For the text-containing cell, return its midpoint in (x, y) coordinate format. 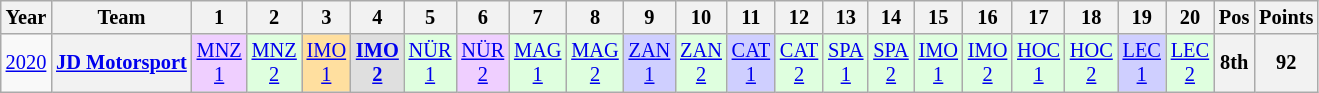
11 (751, 17)
7 (538, 17)
12 (799, 17)
15 (938, 17)
NÜR2 (482, 63)
MAG1 (538, 63)
92 (1286, 63)
10 (701, 17)
ZAN2 (701, 63)
CAT1 (751, 63)
14 (890, 17)
6 (482, 17)
1 (220, 17)
17 (1038, 17)
MAG2 (594, 63)
Team (121, 17)
Points (1286, 17)
20 (1190, 17)
2 (274, 17)
LEC2 (1190, 63)
3 (326, 17)
SPA1 (846, 63)
LEC1 (1142, 63)
8 (594, 17)
18 (1092, 17)
NÜR1 (430, 63)
MNZ1 (220, 63)
Year (26, 17)
HOC1 (1038, 63)
8th (1234, 63)
Pos (1234, 17)
JD Motorsport (121, 63)
SPA2 (890, 63)
13 (846, 17)
2020 (26, 63)
5 (430, 17)
9 (650, 17)
4 (378, 17)
ZAN1 (650, 63)
HOC2 (1092, 63)
CAT2 (799, 63)
16 (988, 17)
19 (1142, 17)
MNZ2 (274, 63)
